Pinpoint the cell where the given text exists, returning its [x, y] midpoint coordinate. 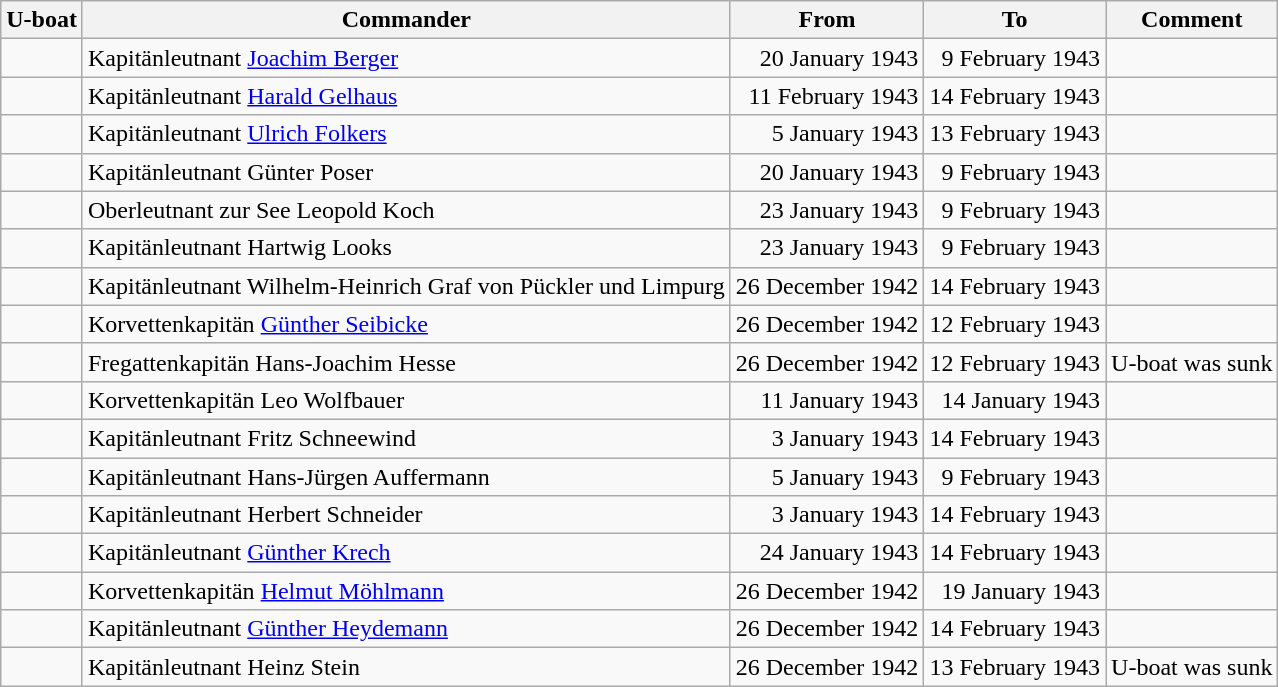
Kapitänleutnant Günther Krech [406, 553]
Kapitänleutnant Günther Heydemann [406, 629]
19 January 1943 [1015, 591]
Kapitänleutnant Herbert Schneider [406, 515]
14 January 1943 [1015, 400]
Kapitänleutnant Günter Poser [406, 172]
Oberleutnant zur See Leopold Koch [406, 210]
Kapitänleutnant Harald Gelhaus [406, 96]
Kapitänleutnant Heinz Stein [406, 667]
Kapitänleutnant Joachim Berger [406, 58]
Kapitänleutnant Hans-Jürgen Auffermann [406, 477]
11 January 1943 [827, 400]
U-boat [42, 20]
Commander [406, 20]
Kapitänleutnant Wilhelm-Heinrich Graf von Pückler und Limpurg [406, 286]
11 February 1943 [827, 96]
Kapitänleutnant Hartwig Looks [406, 248]
To [1015, 20]
Fregattenkapitän Hans-Joachim Hesse [406, 362]
From [827, 20]
Korvettenkapitän Leo Wolfbauer [406, 400]
Korvettenkapitän Helmut Möhlmann [406, 591]
Korvettenkapitän Günther Seibicke [406, 324]
24 January 1943 [827, 553]
Kapitänleutnant Fritz Schneewind [406, 438]
Comment [1192, 20]
Kapitänleutnant Ulrich Folkers [406, 134]
